Return the [x, y] coordinate for the center point of the cell that contains the specified text.  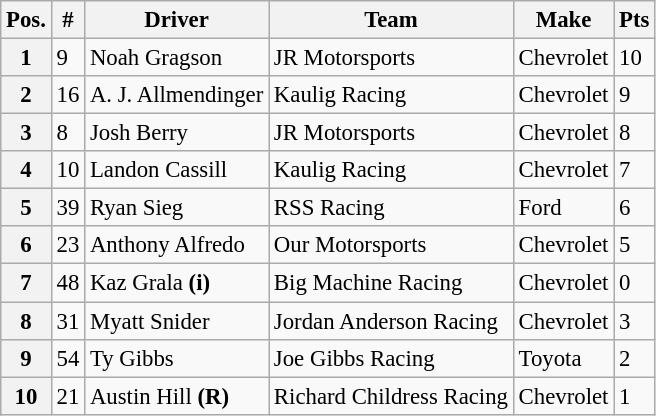
31 [68, 321]
Our Motorsports [392, 245]
Make [563, 20]
Kaz Grala (i) [177, 283]
A. J. Allmendinger [177, 95]
Pts [634, 20]
Austin Hill (R) [177, 396]
16 [68, 95]
Jordan Anderson Racing [392, 321]
Josh Berry [177, 133]
54 [68, 358]
Ford [563, 208]
Team [392, 20]
21 [68, 396]
Ty Gibbs [177, 358]
RSS Racing [392, 208]
Driver [177, 20]
Richard Childress Racing [392, 396]
Joe Gibbs Racing [392, 358]
Big Machine Racing [392, 283]
Landon Cassill [177, 170]
Pos. [26, 20]
Myatt Snider [177, 321]
Ryan Sieg [177, 208]
# [68, 20]
4 [26, 170]
Toyota [563, 358]
0 [634, 283]
39 [68, 208]
Noah Gragson [177, 58]
Anthony Alfredo [177, 245]
23 [68, 245]
48 [68, 283]
